Scan for the cell matching the given text and deliver its (X, Y) coordinate at center. 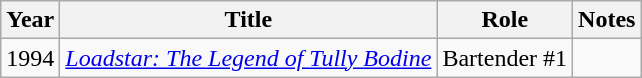
1994 (30, 58)
Title (248, 20)
Role (505, 20)
Loadstar: The Legend of Tully Bodine (248, 58)
Year (30, 20)
Bartender #1 (505, 58)
Notes (607, 20)
